Determine the (x, y) coordinate at the center of the cell enclosing the given text.  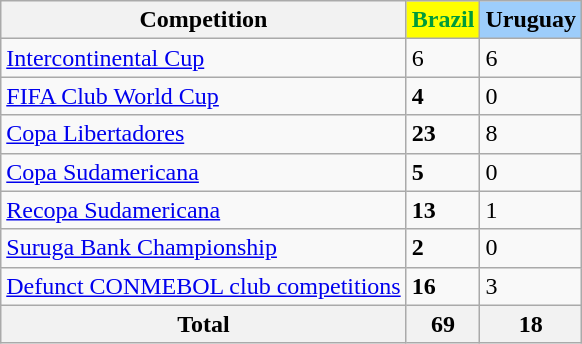
2 (443, 248)
1 (531, 210)
FIFA Club World Cup (204, 96)
13 (443, 210)
Suruga Bank Championship (204, 248)
Competition (204, 20)
Total (204, 324)
18 (531, 324)
23 (443, 134)
69 (443, 324)
4 (443, 96)
16 (443, 286)
Brazil (443, 20)
Uruguay (531, 20)
Defunct CONMEBOL club competitions (204, 286)
Recopa Sudamericana (204, 210)
Copa Sudamericana (204, 172)
Intercontinental Cup (204, 58)
3 (531, 286)
8 (531, 134)
5 (443, 172)
Copa Libertadores (204, 134)
